Return the (x, y) coordinate for the center point of the cell that contains the specified text.  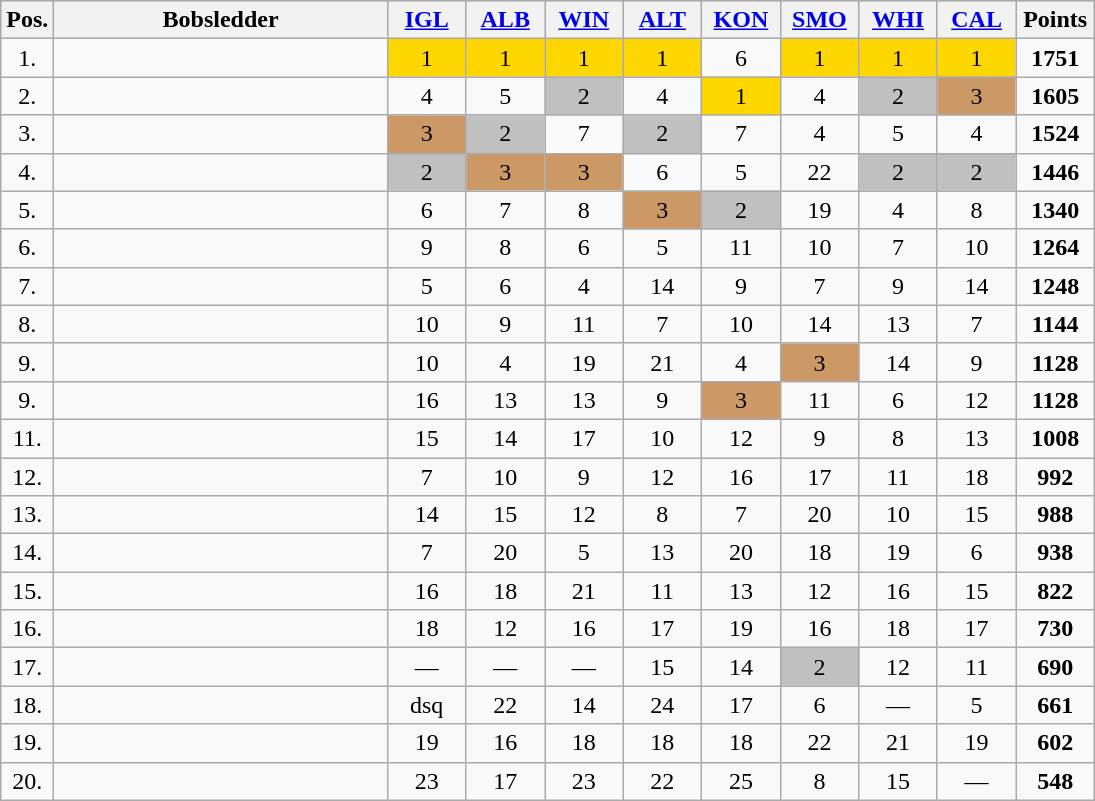
6. (28, 248)
13. (28, 515)
1264 (1056, 248)
18. (28, 705)
938 (1056, 553)
1144 (1056, 324)
1446 (1056, 172)
5. (28, 210)
WHI (898, 20)
ALT (662, 20)
1340 (1056, 210)
992 (1056, 477)
730 (1056, 629)
2. (28, 96)
822 (1056, 591)
3. (28, 134)
8. (28, 324)
15. (28, 591)
25 (742, 781)
1605 (1056, 96)
1524 (1056, 134)
Points (1056, 20)
7. (28, 286)
ALB (506, 20)
17. (28, 667)
1. (28, 58)
Pos. (28, 20)
Bobsledder (221, 20)
16. (28, 629)
dsq (426, 705)
WIN (584, 20)
20. (28, 781)
12. (28, 477)
19. (28, 743)
690 (1056, 667)
661 (1056, 705)
14. (28, 553)
988 (1056, 515)
1008 (1056, 438)
24 (662, 705)
548 (1056, 781)
1248 (1056, 286)
11. (28, 438)
4. (28, 172)
1751 (1056, 58)
KON (742, 20)
CAL (976, 20)
IGL (426, 20)
602 (1056, 743)
SMO (820, 20)
